Provide the [X, Y] coordinate of the cell's center where the given text is located.  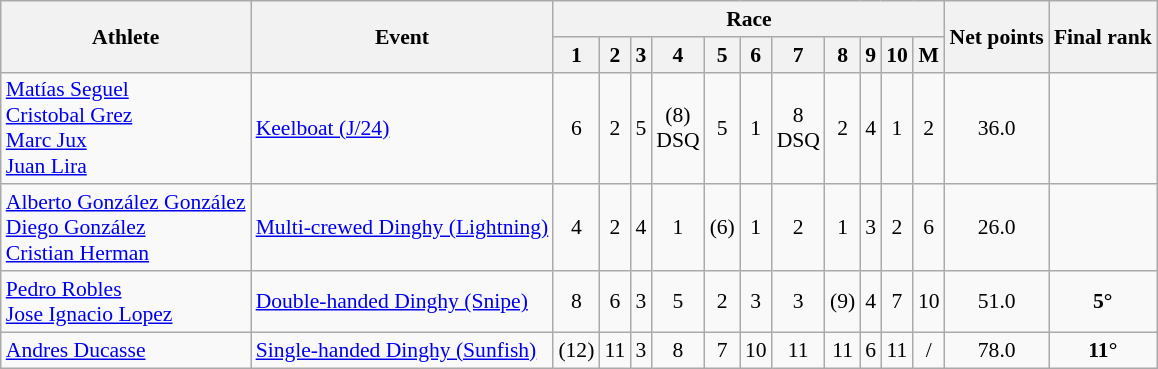
Event [402, 36]
Athlete [126, 36]
78.0 [997, 350]
Matías SeguelCristobal GrezMarc JuxJuan Lira [126, 128]
(9) [842, 302]
(6) [722, 228]
36.0 [997, 128]
/ [929, 350]
Pedro RoblesJose Ignacio Lopez [126, 302]
(8)DSQ [678, 128]
11° [1103, 350]
Single-handed Dinghy (Sunfish) [402, 350]
Alberto González GonzálezDiego GonzálezCristian Herman [126, 228]
Net points [997, 36]
Andres Ducasse [126, 350]
8DSQ [798, 128]
51.0 [997, 302]
(12) [576, 350]
Keelboat (J/24) [402, 128]
Race [748, 19]
Multi-crewed Dinghy (Lightning) [402, 228]
Double-handed Dinghy (Snipe) [402, 302]
5° [1103, 302]
M [929, 55]
26.0 [997, 228]
9 [870, 55]
Final rank [1103, 36]
